Scan for the cell matching the given text and deliver its (x, y) coordinate at center. 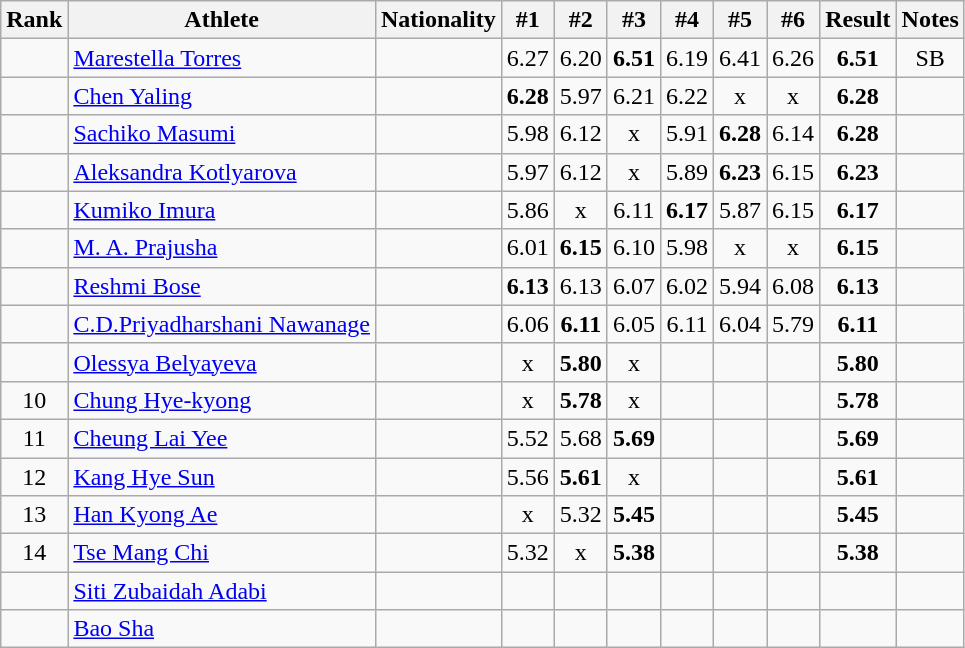
6.04 (740, 324)
6.10 (634, 248)
12 (34, 477)
Rank (34, 20)
#5 (740, 20)
#3 (634, 20)
SB (930, 58)
5.89 (686, 172)
#2 (580, 20)
6.05 (634, 324)
Aleksandra Kotlyarova (222, 172)
Sachiko Masumi (222, 134)
M. A. Prajusha (222, 248)
Siti Zubaidah Adabi (222, 591)
#4 (686, 20)
#1 (528, 20)
13 (34, 515)
6.02 (686, 286)
Kumiko Imura (222, 210)
C.D.Priyadharshani Nawanage (222, 324)
5.86 (528, 210)
6.08 (794, 286)
Reshmi Bose (222, 286)
Chen Yaling (222, 96)
5.79 (794, 324)
6.19 (686, 58)
Kang Hye Sun (222, 477)
5.94 (740, 286)
6.21 (634, 96)
Han Kyong Ae (222, 515)
Marestella Torres (222, 58)
5.87 (740, 210)
Chung Hye-kyong (222, 400)
5.68 (580, 438)
5.56 (528, 477)
5.91 (686, 134)
Notes (930, 20)
6.14 (794, 134)
6.22 (686, 96)
Tse Mang Chi (222, 553)
10 (34, 400)
6.07 (634, 286)
6.41 (740, 58)
6.27 (528, 58)
Result (858, 20)
Bao Sha (222, 629)
6.06 (528, 324)
Olessya Belyayeva (222, 362)
14 (34, 553)
6.20 (580, 58)
Athlete (222, 20)
Nationality (438, 20)
11 (34, 438)
Cheung Lai Yee (222, 438)
6.26 (794, 58)
#6 (794, 20)
6.01 (528, 248)
5.52 (528, 438)
